Output the (x, y) coordinate of the center of the cell containing the given text.  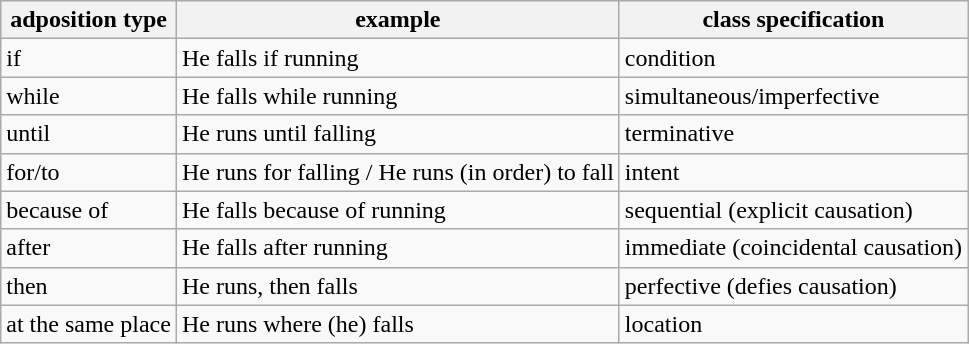
adposition type (89, 20)
class specification (793, 20)
example (398, 20)
He falls because of running (398, 210)
until (89, 134)
He falls if running (398, 58)
He falls while running (398, 96)
sequential (explicit causation) (793, 210)
for/to (89, 172)
while (89, 96)
He runs for falling / He runs (in order) to fall (398, 172)
He runs until falling (398, 134)
intent (793, 172)
condition (793, 58)
He runs, then falls (398, 286)
simultaneous/imperfective (793, 96)
because of (89, 210)
after (89, 248)
He falls after running (398, 248)
if (89, 58)
perfective (defies causation) (793, 286)
location (793, 324)
then (89, 286)
immediate (coincidental causation) (793, 248)
He runs where (he) falls (398, 324)
at the same place (89, 324)
terminative (793, 134)
